Output the (X, Y) coordinate of the center of the cell containing the given text.  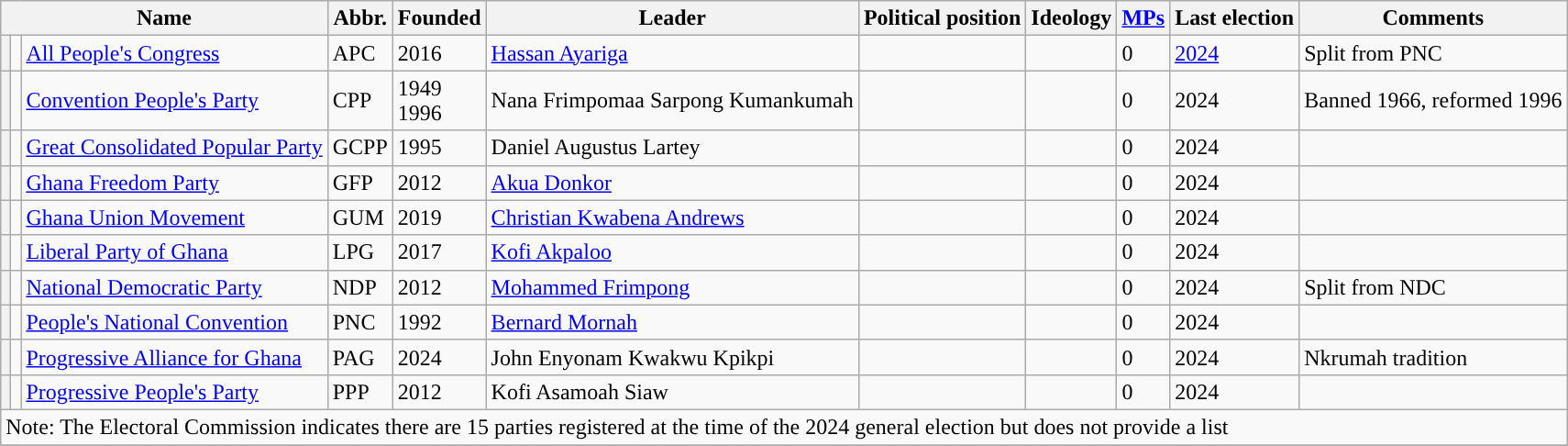
2017 (439, 252)
Leader (672, 18)
Banned 1966, reformed 1996 (1433, 101)
GFP (359, 183)
Split from PNC (1433, 53)
John Enyonam Kwakwu Kpikpi (672, 357)
Founded (439, 18)
Abbr. (359, 18)
2016 (439, 53)
Progressive Alliance for Ghana (174, 357)
All People's Congress (174, 53)
Convention People's Party (174, 101)
NDP (359, 287)
Christian Kwabena Andrews (672, 217)
1995 (439, 148)
Note: The Electoral Commission indicates there are 15 parties registered at the time of the 2024 general election but does not provide a list (784, 427)
Political position (942, 18)
Kofi Asamoah Siaw (672, 392)
1992 (439, 322)
2019 (439, 217)
Nkrumah tradition (1433, 357)
Kofi Akpaloo (672, 252)
Ghana Freedom Party (174, 183)
19491996 (439, 101)
Progressive People's Party (174, 392)
Last election (1234, 18)
Akua Donkor (672, 183)
Ghana Union Movement (174, 217)
Name (164, 18)
Great Consolidated Popular Party (174, 148)
GCPP (359, 148)
Ideology (1071, 18)
People's National Convention (174, 322)
MPs (1143, 18)
Comments (1433, 18)
Liberal Party of Ghana (174, 252)
PNC (359, 322)
Mohammed Frimpong (672, 287)
Nana Frimpomaa Sarpong Kumankumah (672, 101)
LPG (359, 252)
Split from NDC (1433, 287)
PPP (359, 392)
National Democratic Party (174, 287)
PAG (359, 357)
APC (359, 53)
Hassan Ayariga (672, 53)
GUM (359, 217)
CPP (359, 101)
Daniel Augustus Lartey (672, 148)
Bernard Mornah (672, 322)
